Find where the given text appears and provide that cell's center as [x, y] coordinate. 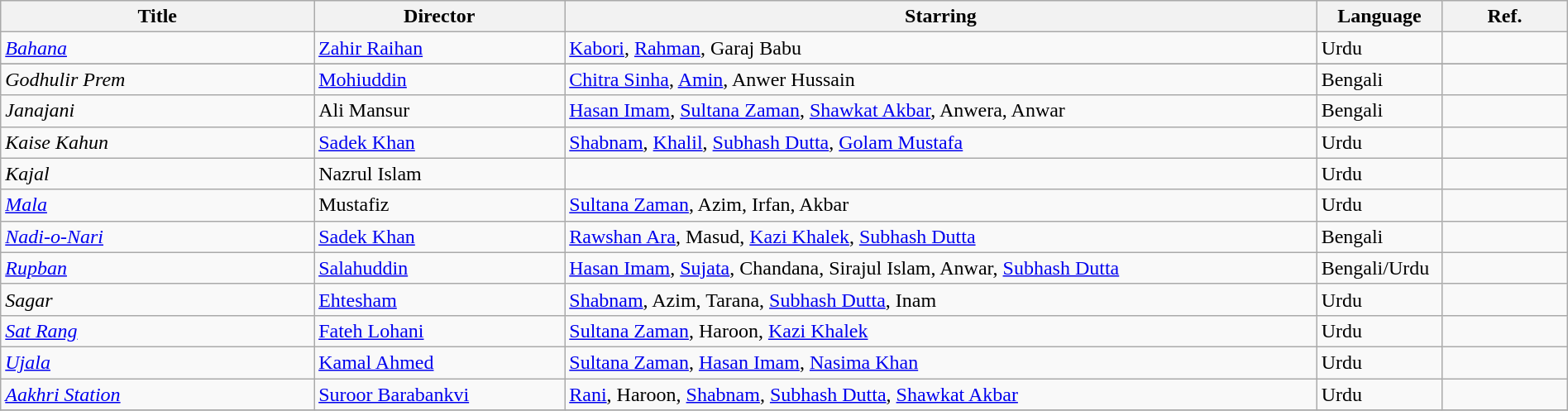
Kabori, Rahman, Garaj Babu [941, 48]
Sultana Zaman, Hasan Imam, Nasima Khan [941, 362]
Kamal Ahmed [440, 362]
Fateh Lohani [440, 331]
Shabnam, Azim, Tarana, Subhash Dutta, Inam [941, 299]
Hasan Imam, Sujata, Chandana, Sirajul Islam, Anwar, Subhash Dutta [941, 268]
Director [440, 17]
Nazrul Islam [440, 174]
Ali Mansur [440, 111]
Rawshan Ara, Masud, Kazi Khalek, Subhash Dutta [941, 237]
Language [1379, 17]
Title [157, 17]
Kaise Kahun [157, 142]
Mala [157, 205]
Bengali/Urdu [1379, 268]
Suroor Barabankvi [440, 394]
Rupban [157, 268]
Godhulir Prem [157, 79]
Hasan Imam, Sultana Zaman, Shawkat Akbar, Anwera, Anwar [941, 111]
Ehtesham [440, 299]
Salahuddin [440, 268]
Sagar [157, 299]
Janajani [157, 111]
Ujala [157, 362]
Kajal [157, 174]
Mustafiz [440, 205]
Zahir Raihan [440, 48]
Bahana [157, 48]
Mohiuddin [440, 79]
Nadi-o-Nari [157, 237]
Shabnam, Khalil, Subhash Dutta, Golam Mustafa [941, 142]
Sultana Zaman, Azim, Irfan, Akbar [941, 205]
Starring [941, 17]
Rani, Haroon, Shabnam, Subhash Dutta, Shawkat Akbar [941, 394]
Sultana Zaman, Haroon, Kazi Khalek [941, 331]
Sat Rang [157, 331]
Aakhri Station [157, 394]
Chitra Sinha, Amin, Anwer Hussain [941, 79]
Ref. [1505, 17]
